Output the [X, Y] coordinate of the center of the cell containing the given text.  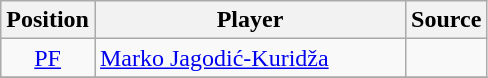
Source [446, 20]
PF [48, 58]
Position [48, 20]
Player [250, 20]
Marko Jagodić-Kuridža [250, 58]
